Return [X, Y] of the center of cell containing provided text 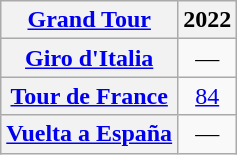
84 [208, 96]
Vuelta a España [90, 134]
2022 [208, 20]
Tour de France [90, 96]
Giro d'Italia [90, 58]
Grand Tour [90, 20]
